From the cell containing the given text, extract its center point as (X, Y) coordinate. 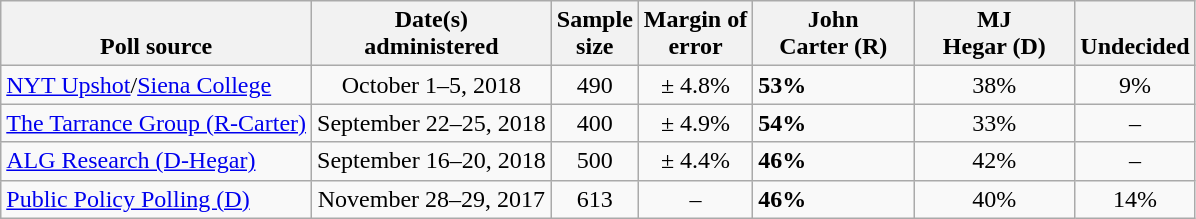
± 4.9% (695, 123)
490 (594, 85)
Poll source (156, 34)
November 28–29, 2017 (432, 199)
The Tarrance Group (R-Carter) (156, 123)
9% (1135, 85)
40% (994, 199)
± 4.4% (695, 161)
400 (594, 123)
± 4.8% (695, 85)
Undecided (1135, 34)
33% (994, 123)
53% (834, 85)
54% (834, 123)
613 (594, 199)
500 (594, 161)
JohnCarter (R) (834, 34)
14% (1135, 199)
September 16–20, 2018 (432, 161)
Margin oferror (695, 34)
Public Policy Polling (D) (156, 199)
MJHegar (D) (994, 34)
38% (994, 85)
September 22–25, 2018 (432, 123)
October 1–5, 2018 (432, 85)
Date(s)administered (432, 34)
ALG Research (D-Hegar) (156, 161)
NYT Upshot/Siena College (156, 85)
Samplesize (594, 34)
42% (994, 161)
